Extract the (x, y) coordinate from the center of the cell holding the provided text.  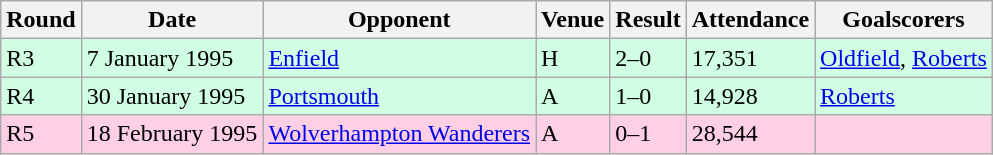
Roberts (904, 96)
18 February 1995 (172, 134)
R5 (41, 134)
Attendance (750, 20)
14,928 (750, 96)
Result (648, 20)
Wolverhampton Wanderers (400, 134)
0–1 (648, 134)
R4 (41, 96)
Enfield (400, 58)
17,351 (750, 58)
Portsmouth (400, 96)
Round (41, 20)
30 January 1995 (172, 96)
R3 (41, 58)
2–0 (648, 58)
Goalscorers (904, 20)
Venue (573, 20)
Oldfield, Roberts (904, 58)
7 January 1995 (172, 58)
Opponent (400, 20)
28,544 (750, 134)
1–0 (648, 96)
H (573, 58)
Date (172, 20)
